Extract the [x, y] coordinate from the center of the cell holding the provided text.  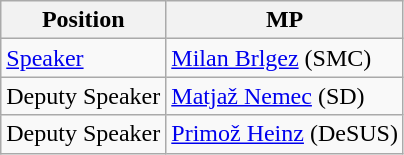
Position [84, 20]
MP [285, 20]
Primož Heinz (DeSUS) [285, 134]
Milan Brlgez (SMC) [285, 58]
Speaker [84, 58]
Matjaž Nemec (SD) [285, 96]
